Search for the cell housing the specified text and yield its (X, Y) center coordinate. 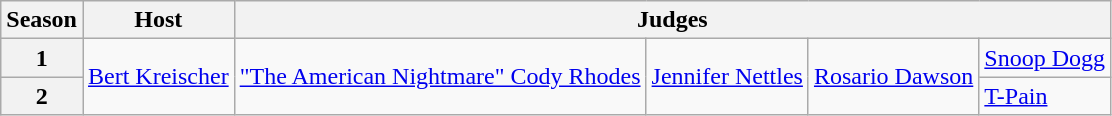
2 (42, 96)
Judges (672, 20)
Rosario Dawson (893, 77)
Host (158, 20)
Bert Kreischer (158, 77)
Jennifer Nettles (727, 77)
1 (42, 58)
Snoop Dogg (1045, 58)
T-Pain (1045, 96)
"The American Nightmare" Cody Rhodes (440, 77)
Season (42, 20)
